Search for the cell housing the specified text and yield its [X, Y] center coordinate. 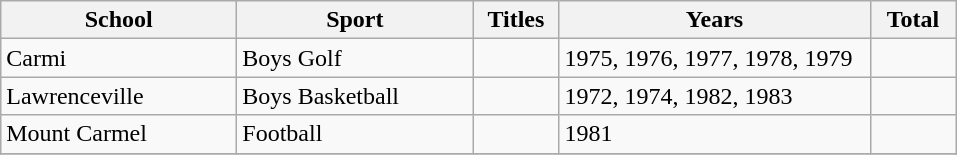
1972, 1974, 1982, 1983 [714, 96]
Lawrenceville [119, 96]
Titles [516, 20]
1975, 1976, 1977, 1978, 1979 [714, 58]
Boys Golf [355, 58]
Mount Carmel [119, 134]
Years [714, 20]
Boys Basketball [355, 96]
Sport [355, 20]
School [119, 20]
Football [355, 134]
Total [913, 20]
Carmi [119, 58]
1981 [714, 134]
